Detect which cell encompasses the target text, then output its [x, y] center coordinate. 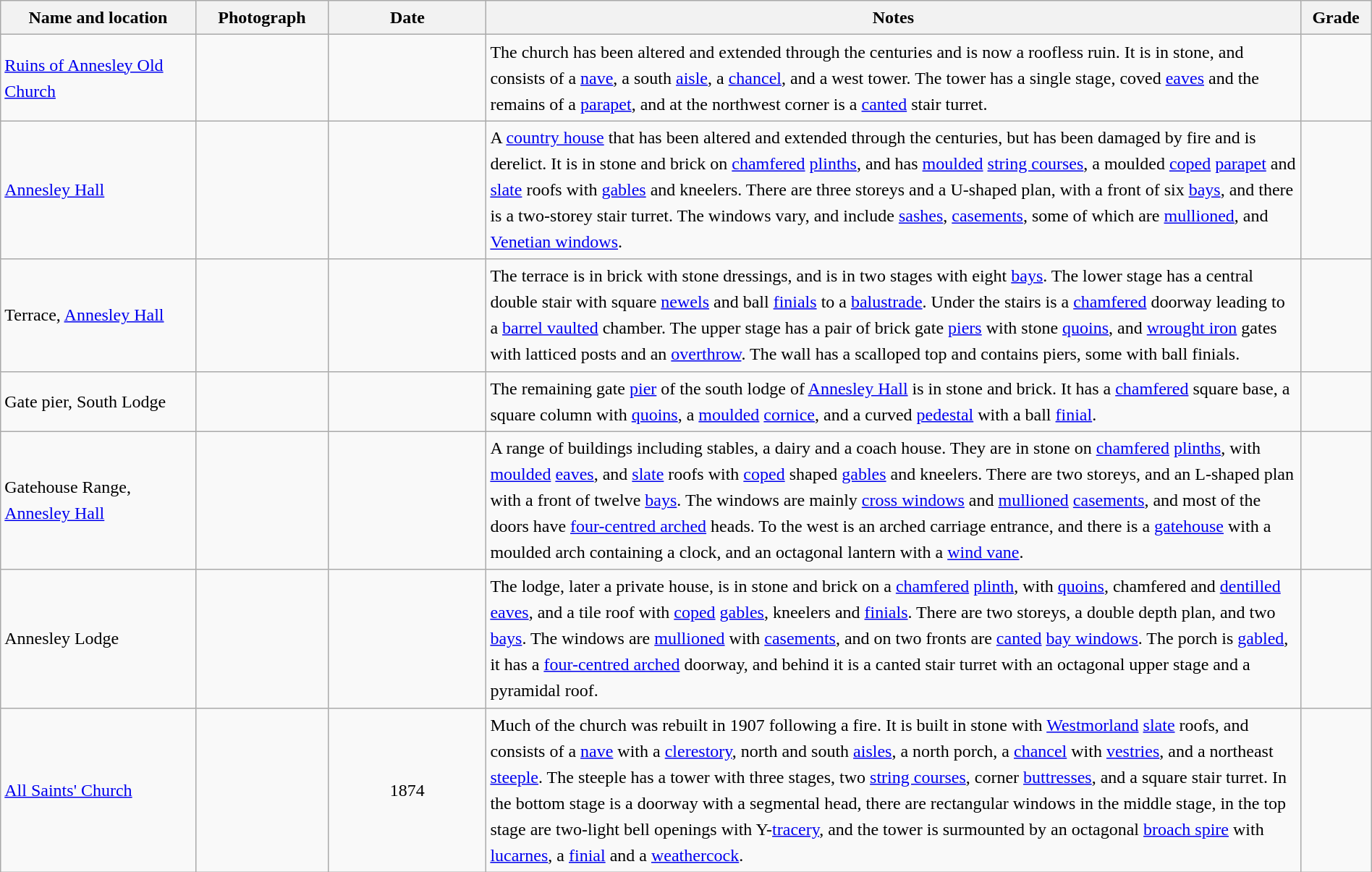
Gate pier, South Lodge [98, 401]
Annesley Hall [98, 190]
All Saints' Church [98, 790]
Notes [893, 17]
Terrace, Annesley Hall [98, 316]
Grade [1336, 17]
Name and location [98, 17]
Gatehouse Range, Annesley Hall [98, 501]
Photograph [262, 17]
Ruins of Annesley Old Church [98, 78]
1874 [407, 790]
Date [407, 17]
Annesley Lodge [98, 638]
